Search for the cell housing the specified text and yield its (X, Y) center coordinate. 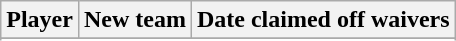
Date claimed off waivers (323, 20)
New team (134, 20)
Player (40, 20)
